Identify which cell holds the provided text, then report its [x, y] central coordinate. 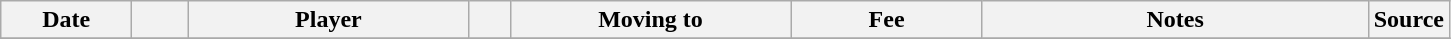
Player [328, 20]
Date [66, 20]
Fee [886, 20]
Moving to [650, 20]
Source [1408, 20]
Notes [1175, 20]
